For the text-containing cell, return its midpoint in [x, y] coordinate format. 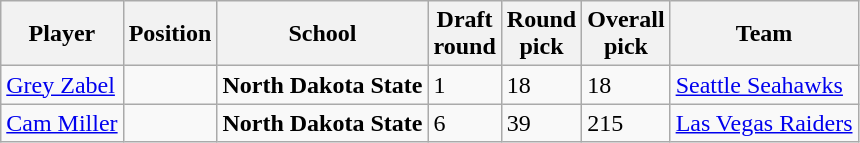
1 [464, 85]
Seattle Seahawks [764, 85]
Grey Zabel [62, 85]
Overallpick [626, 34]
215 [626, 123]
Player [62, 34]
Position [170, 34]
School [322, 34]
Cam Miller [62, 123]
Roundpick [541, 34]
Team [764, 34]
6 [464, 123]
Las Vegas Raiders [764, 123]
39 [541, 123]
Draftround [464, 34]
